Determine the (X, Y) coordinate at the center of the cell enclosing the given text.  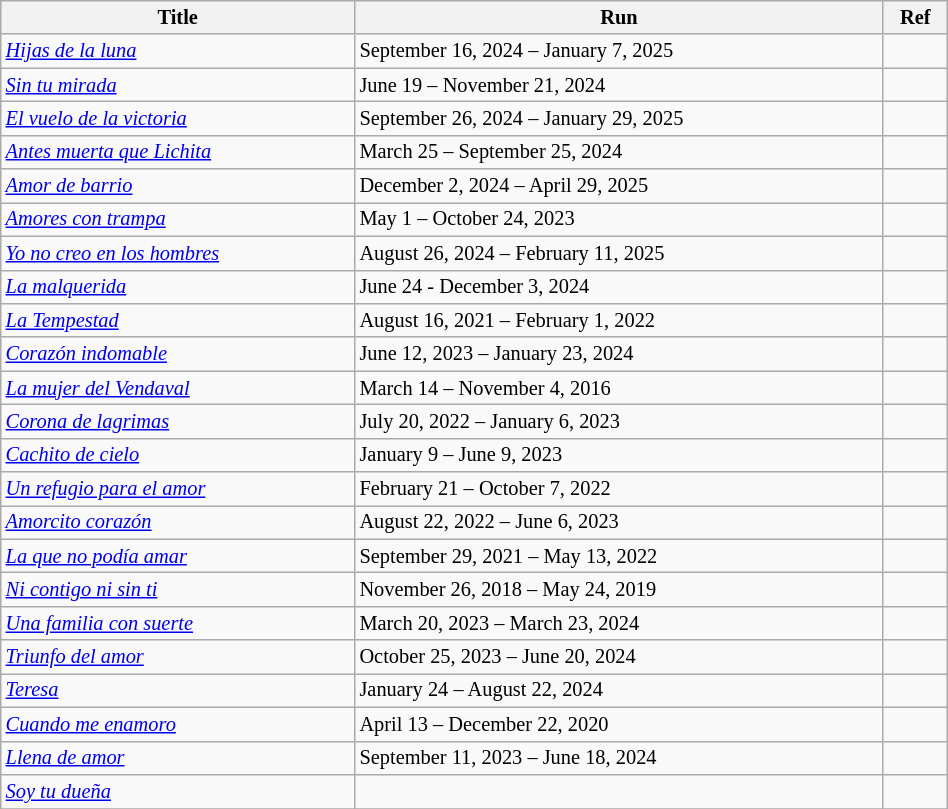
June 19 – November 21, 2024 (620, 85)
Ni contigo ni sin ti (178, 589)
Amor de barrio (178, 186)
February 21 – October 7, 2022 (620, 489)
August 22, 2022 – June 6, 2023 (620, 522)
October 25, 2023 – June 20, 2024 (620, 657)
Ref (915, 17)
September 16, 2024 – January 7, 2025 (620, 51)
Triunfo del amor (178, 657)
August 26, 2024 – February 11, 2025 (620, 253)
Title (178, 17)
March 14 – November 4, 2016 (620, 388)
El vuelo de la victoria (178, 118)
September 29, 2021 – May 13, 2022 (620, 556)
June 12, 2023 – January 23, 2024 (620, 354)
December 2, 2024 – April 29, 2025 (620, 186)
Yo no creo en los hombres (178, 253)
August 16, 2021 – February 1, 2022 (620, 320)
La Tempestad (178, 320)
Soy tu dueña (178, 791)
Hijas de la luna (178, 51)
Teresa (178, 690)
La que no podía amar (178, 556)
July 20, 2022 – January 6, 2023 (620, 421)
Cachito de cielo (178, 455)
November 26, 2018 – May 24, 2019 (620, 589)
Llena de amor (178, 758)
Antes muerta que Lichita (178, 152)
March 25 – September 25, 2024 (620, 152)
La mujer del Vendaval (178, 388)
March 20, 2023 – March 23, 2024 (620, 623)
Cuando me enamoro (178, 724)
January 9 – June 9, 2023 (620, 455)
Corona de lagrimas (178, 421)
Corazón indomable (178, 354)
January 24 – August 22, 2024 (620, 690)
September 26, 2024 – January 29, 2025 (620, 118)
Amorcito corazón (178, 522)
La malquerida (178, 287)
April 13 – December 22, 2020 (620, 724)
Una familia con suerte (178, 623)
Run (620, 17)
May 1 – October 24, 2023 (620, 219)
June 24 - December 3, 2024 (620, 287)
Amores con trampa (178, 219)
September 11, 2023 – June 18, 2024 (620, 758)
Sin tu mirada (178, 85)
Un refugio para el amor (178, 489)
